Determine the [x, y] coordinate at the center of the cell enclosing the given text.  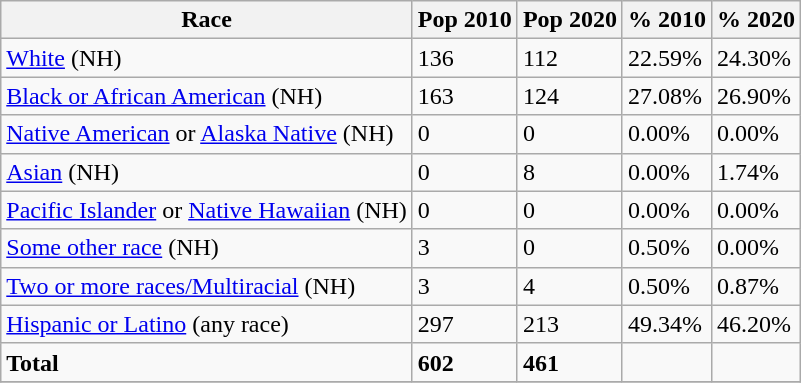
White (NH) [207, 58]
602 [464, 362]
Pacific Islander or Native Hawaiian (NH) [207, 210]
Total [207, 362]
26.90% [756, 96]
Pop 2020 [570, 20]
46.20% [756, 324]
Race [207, 20]
0.87% [756, 286]
Two or more races/Multiracial (NH) [207, 286]
Asian (NH) [207, 172]
Pop 2010 [464, 20]
124 [570, 96]
Native American or Alaska Native (NH) [207, 134]
163 [464, 96]
4 [570, 286]
Some other race (NH) [207, 248]
27.08% [666, 96]
% 2010 [666, 20]
461 [570, 362]
8 [570, 172]
49.34% [666, 324]
24.30% [756, 58]
213 [570, 324]
Black or African American (NH) [207, 96]
112 [570, 58]
297 [464, 324]
Hispanic or Latino (any race) [207, 324]
22.59% [666, 58]
136 [464, 58]
% 2020 [756, 20]
1.74% [756, 172]
